Pinpoint the cell where the given text exists, returning its (x, y) midpoint coordinate. 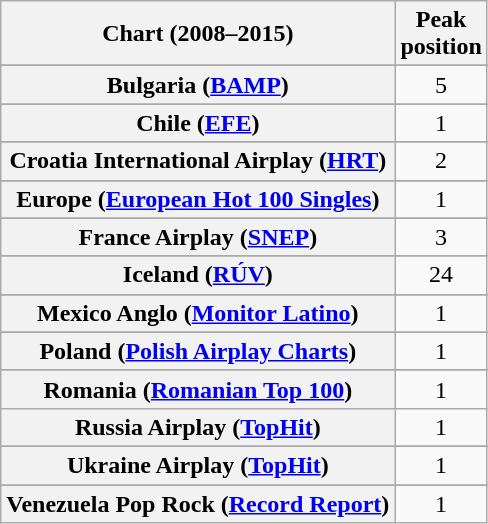
Ukraine Airplay (TopHit) (198, 465)
Poland (Polish Airplay Charts) (198, 351)
Russia Airplay (TopHit) (198, 427)
24 (441, 275)
Venezuela Pop Rock (Record Report) (198, 503)
Europe (European Hot 100 Singles) (198, 199)
3 (441, 237)
Peakposition (441, 34)
Bulgaria (BAMP) (198, 85)
2 (441, 161)
Mexico Anglo (Monitor Latino) (198, 313)
Chart (2008–2015) (198, 34)
Romania (Romanian Top 100) (198, 389)
France Airplay (SNEP) (198, 237)
Iceland (RÚV) (198, 275)
Chile (EFE) (198, 123)
Croatia International Airplay (HRT) (198, 161)
5 (441, 85)
